Identify which cell holds the provided text, then report its [x, y] central coordinate. 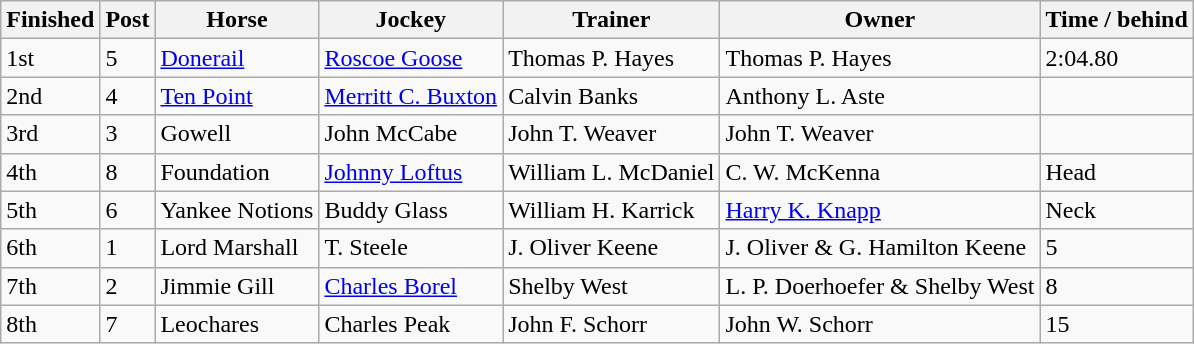
8th [50, 324]
2nd [50, 96]
Gowell [237, 134]
3 [128, 134]
Charles Borel [411, 286]
2 [128, 286]
7 [128, 324]
Shelby West [612, 286]
1 [128, 248]
Calvin Banks [612, 96]
1st [50, 58]
Anthony L. Aste [880, 96]
Harry K. Knapp [880, 210]
C. W. McKenna [880, 172]
Ten Point [237, 96]
Head [1116, 172]
2:04.80 [1116, 58]
William H. Karrick [612, 210]
L. P. Doerhoefer & Shelby West [880, 286]
Finished [50, 20]
John McCabe [411, 134]
Horse [237, 20]
Jockey [411, 20]
Jimmie Gill [237, 286]
3rd [50, 134]
Donerail [237, 58]
Leochares [237, 324]
J. Oliver Keene [612, 248]
Charles Peak [411, 324]
Neck [1116, 210]
15 [1116, 324]
Johnny Loftus [411, 172]
Trainer [612, 20]
Merritt C. Buxton [411, 96]
Post [128, 20]
Roscoe Goose [411, 58]
Time / behind [1116, 20]
5th [50, 210]
William L. McDaniel [612, 172]
6th [50, 248]
7th [50, 286]
T. Steele [411, 248]
J. Oliver & G. Hamilton Keene [880, 248]
4th [50, 172]
Foundation [237, 172]
Yankee Notions [237, 210]
John W. Schorr [880, 324]
6 [128, 210]
Buddy Glass [411, 210]
Owner [880, 20]
4 [128, 96]
Lord Marshall [237, 248]
John F. Schorr [612, 324]
